Find where the given text appears and provide that cell's center as (X, Y) coordinate. 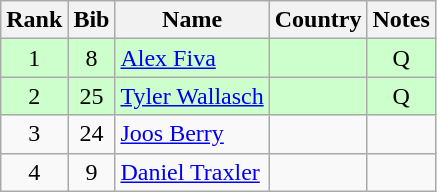
Bib (92, 20)
Rank (34, 20)
8 (92, 58)
1 (34, 58)
Notes (401, 20)
Name (192, 20)
9 (92, 172)
Daniel Traxler (192, 172)
Country (318, 20)
4 (34, 172)
3 (34, 134)
25 (92, 96)
Alex Fiva (192, 58)
Joos Berry (192, 134)
2 (34, 96)
24 (92, 134)
Tyler Wallasch (192, 96)
